For the text-containing cell, return its midpoint in [x, y] coordinate format. 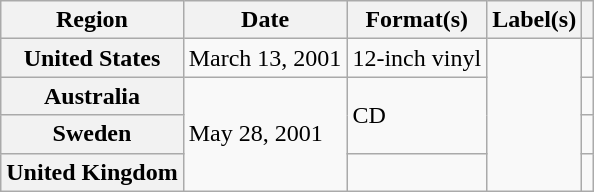
United Kingdom [92, 172]
Date [265, 20]
Australia [92, 96]
Region [92, 20]
Format(s) [417, 20]
Sweden [92, 134]
Label(s) [534, 20]
12-inch vinyl [417, 58]
CD [417, 115]
May 28, 2001 [265, 134]
March 13, 2001 [265, 58]
United States [92, 58]
